From the cell containing the given text, extract its center point as (X, Y) coordinate. 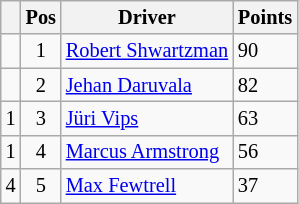
Robert Shwartzman (147, 51)
Pos (41, 17)
Driver (147, 17)
Jüri Vips (147, 118)
2 (41, 85)
Max Fewtrell (147, 186)
5 (41, 186)
Jehan Daruvala (147, 85)
90 (265, 51)
63 (265, 118)
3 (41, 118)
Marcus Armstrong (147, 152)
37 (265, 186)
Points (265, 17)
56 (265, 152)
82 (265, 85)
